Detect which cell encompasses the target text, then output its (x, y) center coordinate. 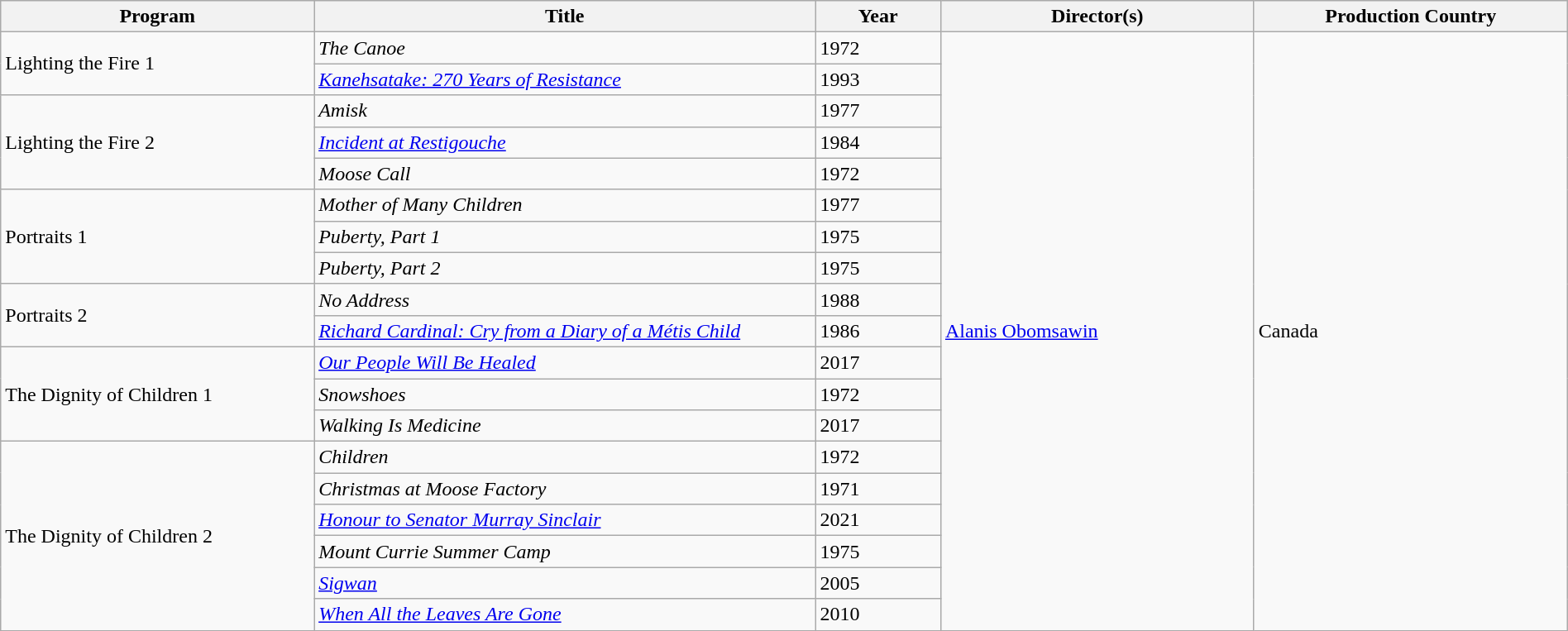
Lighting the Fire 1 (157, 64)
The Canoe (565, 48)
Year (878, 17)
2021 (878, 520)
Snowshoes (565, 394)
Portraits 1 (157, 237)
Richard Cardinal: Cry from a Diary of a Métis Child (565, 331)
Sigwan (565, 583)
Mother of Many Children (565, 205)
2005 (878, 583)
Moose Call (565, 174)
Children (565, 457)
When All the Leaves Are Gone (565, 614)
Puberty, Part 1 (565, 237)
The Dignity of Children 1 (157, 394)
Lighting the Fire 2 (157, 142)
Portraits 2 (157, 315)
Production Country (1411, 17)
Canada (1411, 331)
1986 (878, 331)
Amisk (565, 111)
Honour to Senator Murray Sinclair (565, 520)
Our People Will Be Healed (565, 362)
Mount Currie Summer Camp (565, 552)
Director(s) (1097, 17)
1971 (878, 489)
Walking Is Medicine (565, 426)
1984 (878, 142)
Christmas at Moose Factory (565, 489)
1988 (878, 299)
The Dignity of Children 2 (157, 536)
Alanis Obomsawin (1097, 331)
Program (157, 17)
2010 (878, 614)
Kanehsatake: 270 Years of Resistance (565, 79)
No Address (565, 299)
Incident at Restigouche (565, 142)
1993 (878, 79)
Title (565, 17)
Puberty, Part 2 (565, 268)
